Identify which cell holds the provided text, then report its [X, Y] central coordinate. 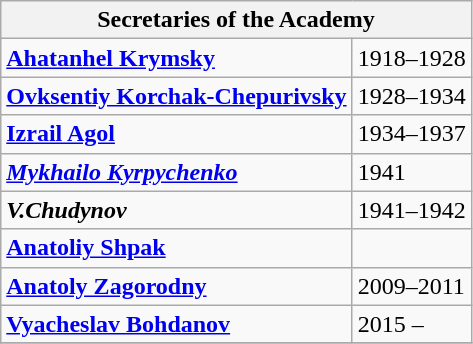
Anatoliy Shpak [176, 248]
Vyacheslav Bohdanov [176, 324]
Mykhailo Kyrpychenko [176, 172]
Secretaries of the Academy [236, 20]
Izrail Agol [176, 134]
1941 [412, 172]
1918–1928 [412, 58]
1941–1942 [412, 210]
V.Chudynov [176, 210]
1934–1937 [412, 134]
Ovksentiy Korchak-Chepurivsky [176, 96]
2009–2011 [412, 286]
2015 – [412, 324]
Ahatanhel Krymsky [176, 58]
1928–1934 [412, 96]
Anatoly Zagorodny [176, 286]
